Return (x, y) of the center of cell containing provided text 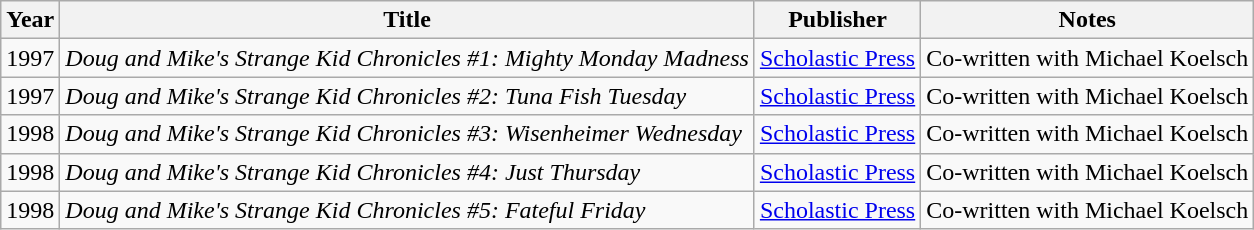
Title (408, 20)
Year (30, 20)
Doug and Mike's Strange Kid Chronicles #5: Fateful Friday (408, 210)
Doug and Mike's Strange Kid Chronicles #2: Tuna Fish Tuesday (408, 96)
Publisher (837, 20)
Doug and Mike's Strange Kid Chronicles #1: Mighty Monday Madness (408, 58)
Notes (1088, 20)
Doug and Mike's Strange Kid Chronicles #3: Wisenheimer Wednesday (408, 134)
Doug and Mike's Strange Kid Chronicles #4: Just Thursday (408, 172)
